Extract the (X, Y) coordinate from the center of the cell holding the provided text.  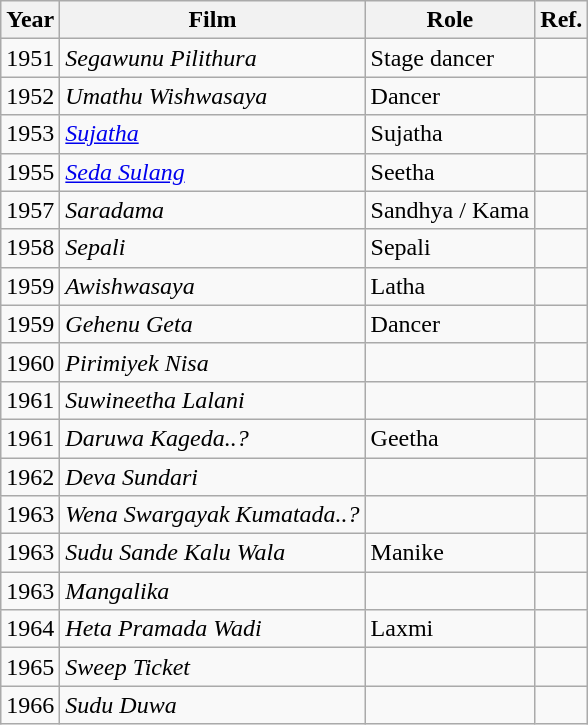
Sweep Ticket (212, 667)
1951 (30, 58)
Gehenu Geta (212, 324)
Ref. (562, 20)
Laxmi (450, 629)
1952 (30, 96)
Stage dancer (450, 58)
1966 (30, 705)
Daruwa Kageda..? (212, 438)
Latha (450, 286)
Deva Sundari (212, 477)
Saradama (212, 210)
Segawunu Pilithura (212, 58)
Film (212, 20)
1957 (30, 210)
Seda Sulang (212, 172)
Seetha (450, 172)
Heta Pramada Wadi (212, 629)
Mangalika (212, 591)
Sudu Sande Kalu Wala (212, 553)
1964 (30, 629)
1965 (30, 667)
Year (30, 20)
Sudu Duwa (212, 705)
Manike (450, 553)
Awishwasaya (212, 286)
Geetha (450, 438)
1958 (30, 248)
Sandhya / Kama (450, 210)
Role (450, 20)
Suwineetha Lalani (212, 400)
1955 (30, 172)
1960 (30, 362)
Pirimiyek Nisa (212, 362)
Umathu Wishwasaya (212, 96)
Wena Swargayak Kumatada..? (212, 515)
1962 (30, 477)
1953 (30, 134)
